Return the [X, Y] coordinate for the center point of the cell that contains the specified text.  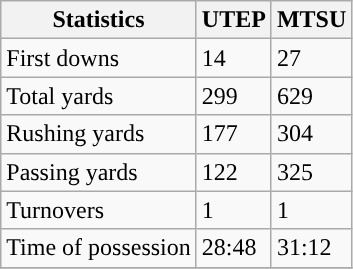
28:48 [234, 248]
Total yards [99, 96]
MTSU [311, 20]
Statistics [99, 20]
UTEP [234, 20]
299 [234, 96]
122 [234, 172]
Rushing yards [99, 134]
Turnovers [99, 210]
14 [234, 58]
Passing yards [99, 172]
Time of possession [99, 248]
325 [311, 172]
629 [311, 96]
177 [234, 134]
304 [311, 134]
31:12 [311, 248]
27 [311, 58]
First downs [99, 58]
